Pinpoint the cell where the given text exists, returning its [X, Y] midpoint coordinate. 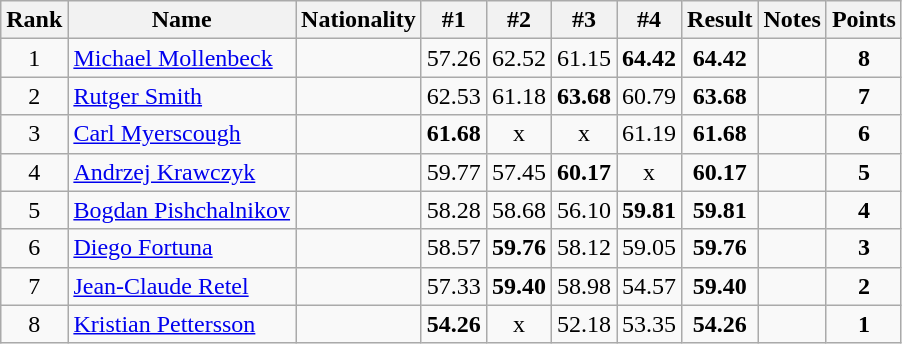
Bogdan Pishchalnikov [182, 210]
Jean-Claude Retel [182, 286]
#3 [584, 20]
Points [864, 20]
#4 [648, 20]
58.68 [518, 210]
58.57 [454, 248]
62.53 [454, 96]
Result [720, 20]
53.35 [648, 324]
Michael Mollenbeck [182, 58]
#1 [454, 20]
Diego Fortuna [182, 248]
57.45 [518, 172]
Name [182, 20]
Notes [792, 20]
58.98 [584, 286]
57.26 [454, 58]
Andrzej Krawczyk [182, 172]
Carl Myerscough [182, 134]
61.15 [584, 58]
Rank [34, 20]
57.33 [454, 286]
52.18 [584, 324]
62.52 [518, 58]
59.77 [454, 172]
#2 [518, 20]
61.19 [648, 134]
Nationality [359, 20]
61.18 [518, 96]
Rutger Smith [182, 96]
60.79 [648, 96]
59.05 [648, 248]
58.28 [454, 210]
54.57 [648, 286]
Kristian Pettersson [182, 324]
56.10 [584, 210]
58.12 [584, 248]
